Locate the cell with the specified text and output its (x, y) center coordinate. 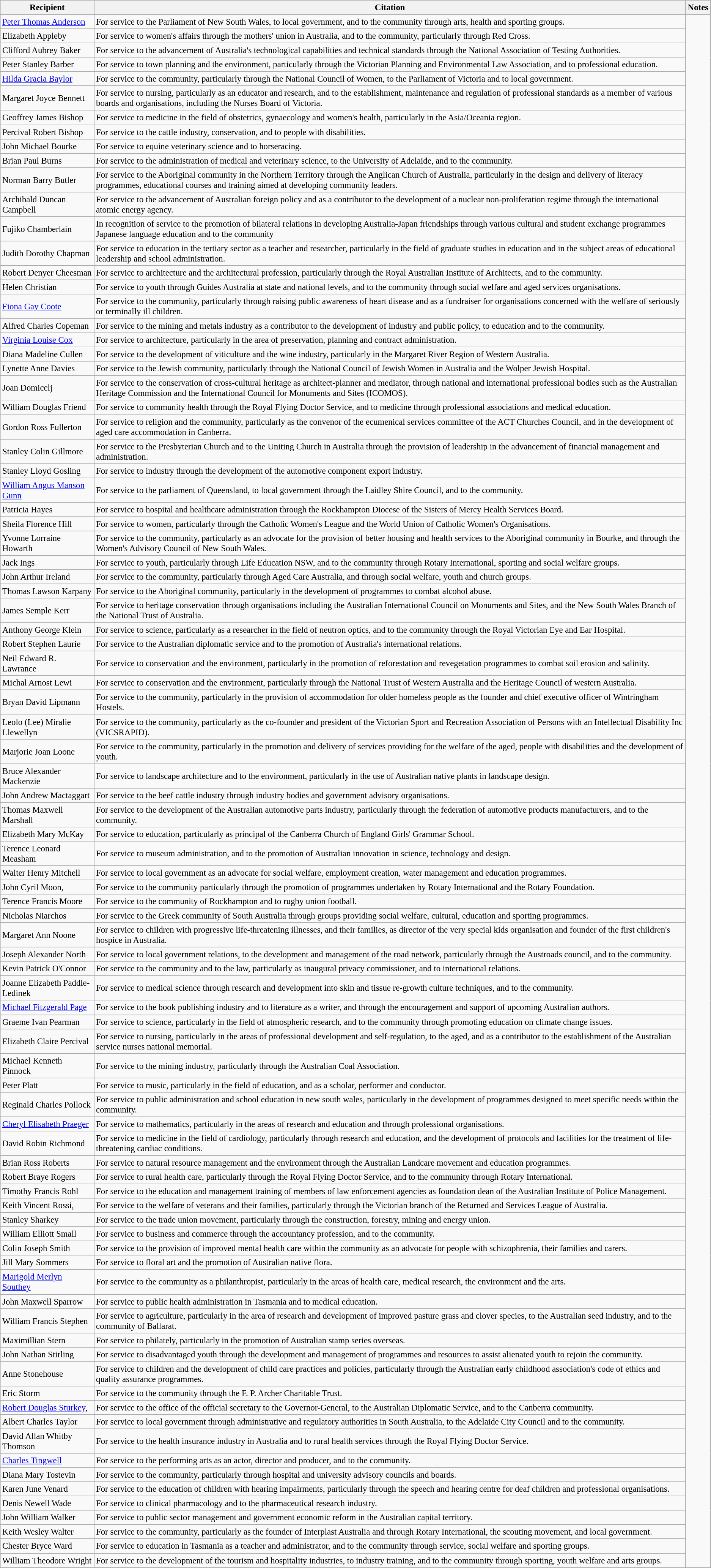
For service to the community as a philanthropist, particularly in the areas of health care, medical research, the environment and the arts. (390, 1282)
William Douglas Friend (47, 408)
For service to science, particularly in the field of atmospheric research, and to the community through promoting education on climate change issues. (390, 1022)
Jack Ings (47, 563)
Michael Fitzgerald Page (47, 1008)
For service to the community particularly through the promotion of programmes undertaken by Rotary International and the Rotary Foundation. (390, 887)
John Nathan Stirling (47, 1354)
Thomas Maxwell Marshall (47, 815)
For service to the Parliament of New South Wales, to local government, and to the community through arts, health and sporting groups. (390, 22)
Recipient (47, 8)
Reginald Charles Pollock (47, 1105)
For service to equine veterinary science and to horseracing. (390, 146)
Karen June Venard (47, 1489)
Denis Newell Wade (47, 1503)
Alfred Charles Copeman (47, 326)
For service to youth, particularly through Life Education NSW, and to the community through Rotary International, sporting and social welfare groups. (390, 563)
For service to philately, particularly in the promotion of Australian stamp series overseas. (390, 1340)
Keith Vincent Rossi, (47, 1206)
Archibald Duncan Campbell (47, 204)
For service to the community and to the law, particularly as inaugural privacy commissioner, and to international relations. (390, 969)
For service to floral art and the promotion of Australian native flora. (390, 1263)
Yvonne Lorraine Howarth (47, 544)
Neil Edward R. Lawrance (47, 663)
For service to the community, particularly through Aged Care Australia, and through social welfare, youth and church groups. (390, 577)
For service to industry through the development of the automotive component export industry. (390, 471)
Michal Arnost Lewi (47, 683)
James Semple Kerr (47, 610)
Stanley Colin Gillmore (47, 452)
For service to the trade union movement, particularly through the construction, forestry, mining and energy union. (390, 1220)
Elizabeth Mary McKay (47, 834)
John Cyril Moon, (47, 887)
Stanley Lloyd Gosling (47, 471)
For service to architecture, particularly in the area of preservation, planning and contract administration. (390, 340)
Gordon Ross Fullerton (47, 427)
William Elliott Small (47, 1234)
Cheryl Elisabeth Praeger (47, 1124)
Terence Francis Moore (47, 901)
For service to the mining industry, particularly through the Australian Coal Association. (390, 1066)
Jill Mary Sommers (47, 1263)
For service to women's affairs through the mothers' union in Australia, and to the community, particularly through Red Cross. (390, 36)
For service to medical science through research and development into skin and tissue re-growth culture techniques, and to the community. (390, 988)
Helen Christian (47, 287)
Bryan David Lipmann (47, 702)
Virginia Louise Cox (47, 340)
For service to hospital and healthcare administration through the Rockhampton Diocese of the Sisters of Mercy Health Services Board. (390, 510)
Terence Leonard Measham (47, 853)
Marigold Merlyn Southey (47, 1282)
Albert Charles Taylor (47, 1422)
Diana Mary Tostevin (47, 1475)
John William Walker (47, 1518)
For service to education in Tasmania as a teacher and administrator, and to the community through service, social welfare and sporting groups. (390, 1546)
Margaret Joyce Bennett (47, 98)
William Francis Stephen (47, 1321)
For service to the beef cattle industry through industry bodies and government advisory organisations. (390, 795)
Peter Thomas Anderson (47, 22)
Marjorie Joan Loone (47, 752)
Colin Joseph Smith (47, 1248)
David Robin Richmond (47, 1143)
Patricia Hayes (47, 510)
For service to the performing arts as an actor, director and producer, and to the community. (390, 1461)
Thomas Lawson Karpany (47, 591)
For service to the administration of medical and veterinary science, to the University of Adelaide, and to the community. (390, 161)
John Michael Bourke (47, 146)
Elizabeth Appleby (47, 36)
For service to museum administration, and to the promotion of Australian innovation in science, technology and design. (390, 853)
For service to the Aboriginal community, particularly in the development of programmes to combat alcohol abuse. (390, 591)
Robert Douglas Sturkey, (47, 1407)
Hilda Gracia Baylor (47, 79)
For service to the cattle industry, conservation, and to people with disabilities. (390, 132)
For service to the community through the F. P. Archer Charitable Trust. (390, 1393)
Robert Denyer Cheesman (47, 273)
Michael Kenneth Pinnock (47, 1066)
For service to community health through the Royal Flying Doctor Service, and to medicine through professional associations and medical education. (390, 408)
Peter Platt (47, 1085)
For service to the office of the official secretary to the Governor-General, to the Australian Diplomatic Service, and to the Canberra community. (390, 1407)
Maximillian Stern (47, 1340)
Margaret Ann Noone (47, 935)
Lynette Anne Davies (47, 369)
Elizabeth Claire Percival (47, 1042)
For service to medicine in the field of obstetrics, gynaecology and women's health, particularly in the Asia/Oceania region. (390, 118)
William Theodore Wright (47, 1560)
Charles Tingwell (47, 1461)
David Allan Whitby Thomson (47, 1441)
Norman Barry Butler (47, 180)
For service to mathematics, particularly in the areas of research and education and through professional organisations. (390, 1124)
For service to rural health care, particularly through the Royal Flying Doctor Service, and to the community through Rotary International. (390, 1177)
Notes (698, 8)
For service to education, particularly as principal of the Canberra Church of England Girls' Grammar School. (390, 834)
Fiona Gay Coote (47, 307)
For service to the Australian diplomatic service and to the promotion of Australia's international relations. (390, 644)
Joseph Alexander North (47, 955)
Leolo (Lee) Miralie Llewellyn (47, 727)
For service to landscape architecture and to the environment, particularly in the use of Australian native plants in landscape design. (390, 776)
For service to the book publishing industry and to literature as a writer, and through the encouragement and support of upcoming Australian authors. (390, 1008)
William Angus Manson Gunn (47, 490)
Keith Wesley Walter (47, 1532)
John Andrew Mactaggart (47, 795)
Nicholas Niarchos (47, 916)
For service to music, particularly in the field of education, and as a scholar, performer and conductor. (390, 1085)
Anne Stonehouse (47, 1374)
Walter Henry Mitchell (47, 873)
For service to the health insurance industry in Australia and to rural health services through the Royal Flying Doctor Service. (390, 1441)
For service to business and commerce through the accountancy profession, and to the community. (390, 1234)
For service to the parliament of Queensland, to local government through the Laidley Shire Council, and to the community. (390, 490)
For service to local government as an advocate for social welfare, employment creation, water management and education programmes. (390, 873)
Brian Paul Burns (47, 161)
For service to the community, particularly through the National Council of Women, to the Parliament of Victoria and to local government. (390, 79)
Eric Storm (47, 1393)
Sheila Florence Hill (47, 524)
Chester Bryce Ward (47, 1546)
For service to the mining and metals industry as a contributor to the development of industry and public policy, to education and to the community. (390, 326)
Robert Stephen Laurie (47, 644)
Peter Stanley Barber (47, 65)
Robert Braye Rogers (47, 1177)
Joanne Elizabeth Paddle-Ledinek (47, 988)
For service to public sector management and government economic reform in the Australian capital territory. (390, 1518)
John Arthur Ireland (47, 577)
Joan Domicelj (47, 388)
Fujiko Chamberlain (47, 229)
Judith Dorothy Chapman (47, 254)
Graeme Ivan Pearman (47, 1022)
Percival Robert Bishop (47, 132)
For service to the Greek community of South Australia through groups providing social welfare, cultural, education and sporting programmes. (390, 916)
For service to clinical pharmacology and to the pharmaceutical research industry. (390, 1503)
Kevin Patrick O'Connor (47, 969)
For service to the development of viticulture and the wine industry, particularly in the Margaret River Region of Western Australia. (390, 355)
Diana Madeline Cullen (47, 355)
Timothy Francis Rohl (47, 1191)
For service to the Jewish community, particularly through the National Council of Jewish Women in Australia and the Wolper Jewish Hospital. (390, 369)
Citation (390, 8)
For service to the community of Rockhampton and to rugby union football. (390, 901)
John Maxwell Sparrow (47, 1302)
Geoffrey James Bishop (47, 118)
For service to women, particularly through the Catholic Women's League and the World Union of Catholic Women's Organisations. (390, 524)
Stanley Sharkey (47, 1220)
Bruce Alexander Mackenzie (47, 776)
For service to natural resource management and the environment through the Australian Landcare movement and education programmes. (390, 1163)
For service to the community, particularly through hospital and university advisory councils and boards. (390, 1475)
Brian Ross Roberts (47, 1163)
For service to public health administration in Tasmania and to medical education. (390, 1302)
Anthony George Klein (47, 630)
Clifford Aubrey Baker (47, 50)
